Return (x, y) of the center of cell containing provided text 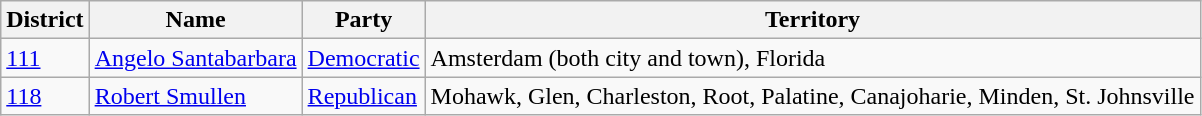
Angelo Santabarbara (196, 58)
Amsterdam (both city and town), Florida (812, 58)
District (45, 20)
Name (196, 20)
118 (45, 96)
Democratic (364, 58)
Party (364, 20)
Robert Smullen (196, 96)
111 (45, 58)
Republican (364, 96)
Territory (812, 20)
Mohawk, Glen, Charleston, Root, Palatine, Canajoharie, Minden, St. Johnsville (812, 96)
